For the text-containing cell, return its midpoint in (X, Y) coordinate format. 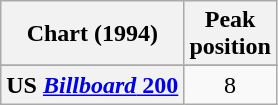
Peakposition (230, 34)
Chart (1994) (92, 34)
US Billboard 200 (92, 85)
8 (230, 85)
